Locate the cell with the specified text and output its (X, Y) center coordinate. 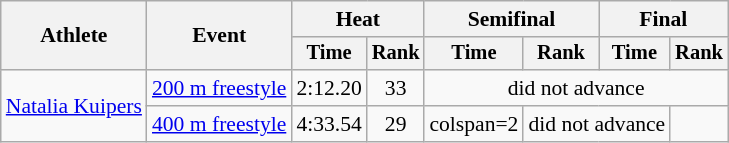
4:33.54 (328, 124)
Semifinal (511, 19)
200 m freestyle (219, 88)
Event (219, 36)
29 (396, 124)
2:12.20 (328, 88)
Natalia Kuipers (74, 106)
400 m freestyle (219, 124)
Athlete (74, 36)
Heat (358, 19)
colspan=2 (474, 124)
33 (396, 88)
Final (664, 19)
